Identify which cell holds the provided text, then report its (x, y) central coordinate. 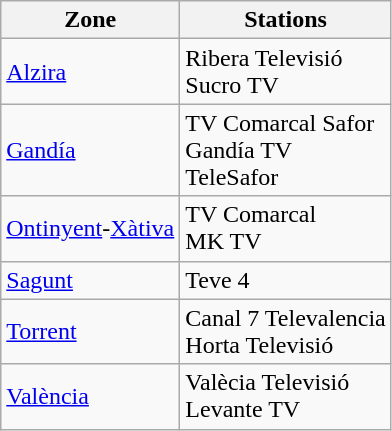
València (90, 396)
Stations (286, 20)
Teve 4 (286, 280)
Ontinyent-Xàtiva (90, 228)
Ribera TelevisióSucro TV (286, 72)
Gandía (90, 150)
Valècia TelevisióLevante TV (286, 396)
Zone (90, 20)
TV ComarcalMK TV (286, 228)
Canal 7 TelevalenciaHorta Televisió (286, 332)
Alzira (90, 72)
Sagunt (90, 280)
TV Comarcal SaforGandía TVTeleSafor (286, 150)
Torrent (90, 332)
